Determine the (x, y) coordinate at the center of the cell enclosing the given text.  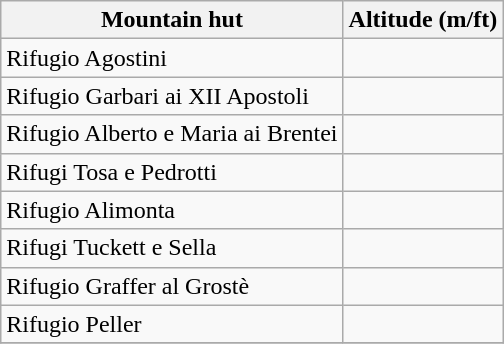
Rifugio Peller (172, 324)
Rifugio Alberto e Maria ai Brentei (172, 134)
Mountain hut (172, 20)
Rifugio Alimonta (172, 210)
Rifugio Graffer al Grostè (172, 286)
Altitude (m/ft) (423, 20)
Rifugi Tuckett e Sella (172, 248)
Rifugio Agostini (172, 58)
Rifugi Tosa e Pedrotti (172, 172)
Rifugio Garbari ai XII Apostoli (172, 96)
